Scan for the cell matching the given text and deliver its (x, y) coordinate at center. 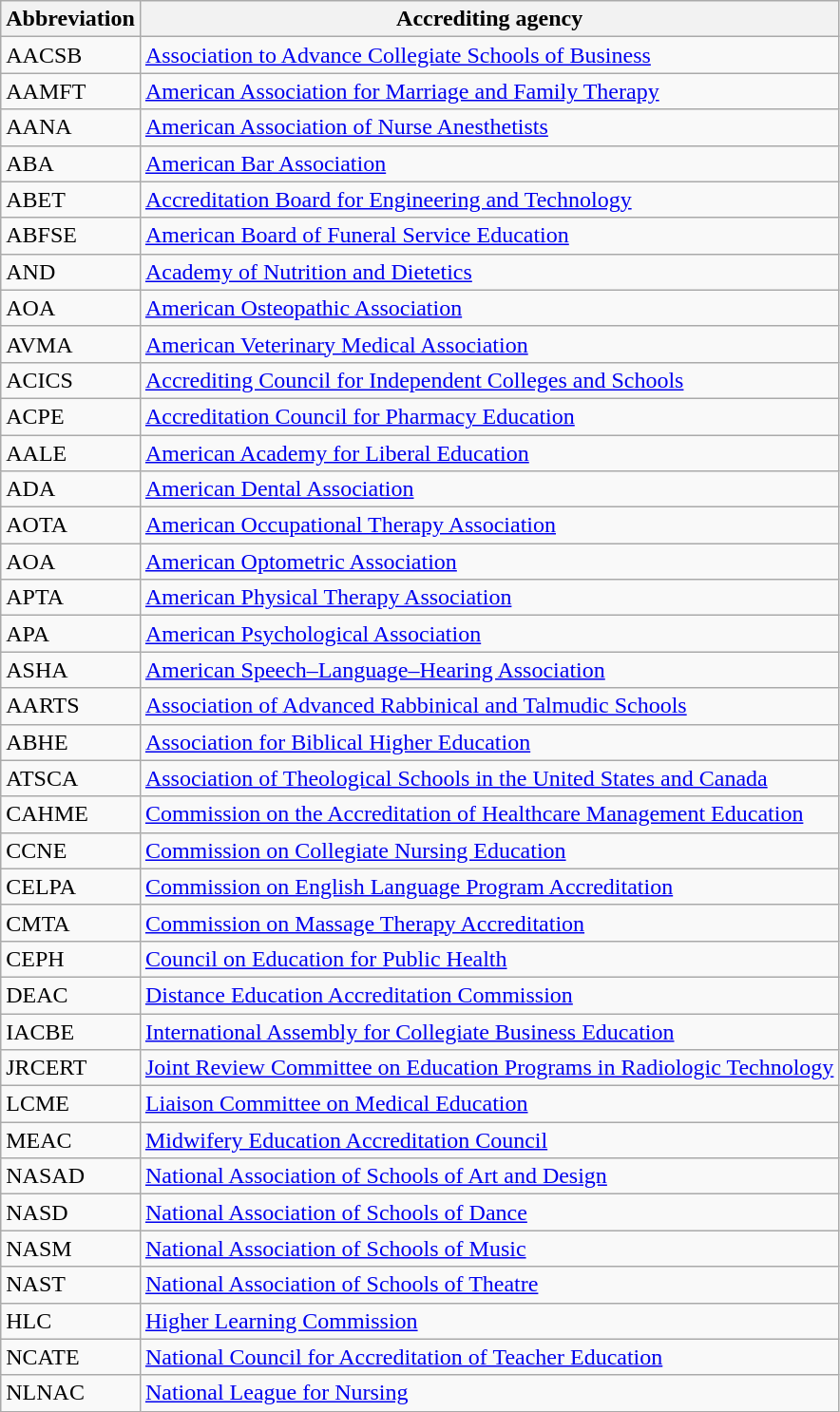
NCATE (70, 1357)
American Association of Nurse Anesthetists (489, 127)
AAMFT (70, 91)
Accrediting agency (489, 19)
American Association for Marriage and Family Therapy (489, 91)
American Speech–Language–Hearing Association (489, 670)
NASD (70, 1212)
National League for Nursing (489, 1393)
Distance Education Accreditation Commission (489, 995)
CELPA (70, 887)
Abbreviation (70, 19)
American Dental Association (489, 489)
AACSB (70, 55)
ABET (70, 200)
American Veterinary Medical Association (489, 344)
American Academy for Liberal Education (489, 453)
DEAC (70, 995)
American Occupational Therapy Association (489, 525)
Council on Education for Public Health (489, 959)
ADA (70, 489)
APA (70, 634)
Association for Biblical Higher Education (489, 742)
CEPH (70, 959)
Association of Advanced Rabbinical and Talmudic Schools (489, 706)
American Psychological Association (489, 634)
JRCERT (70, 1068)
LCME (70, 1104)
AVMA (70, 344)
ASHA (70, 670)
Higher Learning Commission (489, 1321)
Accreditation Council for Pharmacy Education (489, 416)
AALE (70, 453)
Accrediting Council for Independent Colleges and Schools (489, 380)
International Assembly for Collegiate Business Education (489, 1031)
HLC (70, 1321)
AOTA (70, 525)
NLNAC (70, 1393)
Association of Theological Schools in the United States and Canada (489, 778)
American Optometric Association (489, 562)
AANA (70, 127)
AND (70, 272)
Liaison Committee on Medical Education (489, 1104)
Academy of Nutrition and Dietetics (489, 272)
ABA (70, 163)
National Association of Schools of Theatre (489, 1285)
APTA (70, 598)
ATSCA (70, 778)
NASAD (70, 1176)
Midwifery Education Accreditation Council (489, 1140)
CMTA (70, 923)
IACBE (70, 1031)
Association to Advance Collegiate Schools of Business (489, 55)
Commission on the Accreditation of Healthcare Management Education (489, 814)
Commission on English Language Program Accreditation (489, 887)
NAST (70, 1285)
ACPE (70, 416)
Commission on Massage Therapy Accreditation (489, 923)
NASM (70, 1249)
Joint Review Committee on Education Programs in Radiologic Technology (489, 1068)
CCNE (70, 850)
American Board of Funeral Service Education (489, 236)
ACICS (70, 380)
American Physical Therapy Association (489, 598)
National Association of Schools of Dance (489, 1212)
MEAC (70, 1140)
National Association of Schools of Music (489, 1249)
AARTS (70, 706)
American Osteopathic Association (489, 308)
ABHE (70, 742)
Commission on Collegiate Nursing Education (489, 850)
National Council for Accreditation of Teacher Education (489, 1357)
Accreditation Board for Engineering and Technology (489, 200)
ABFSE (70, 236)
CAHME (70, 814)
American Bar Association (489, 163)
National Association of Schools of Art and Design (489, 1176)
